Determine the (x, y) coordinate at the center of the cell enclosing the given text.  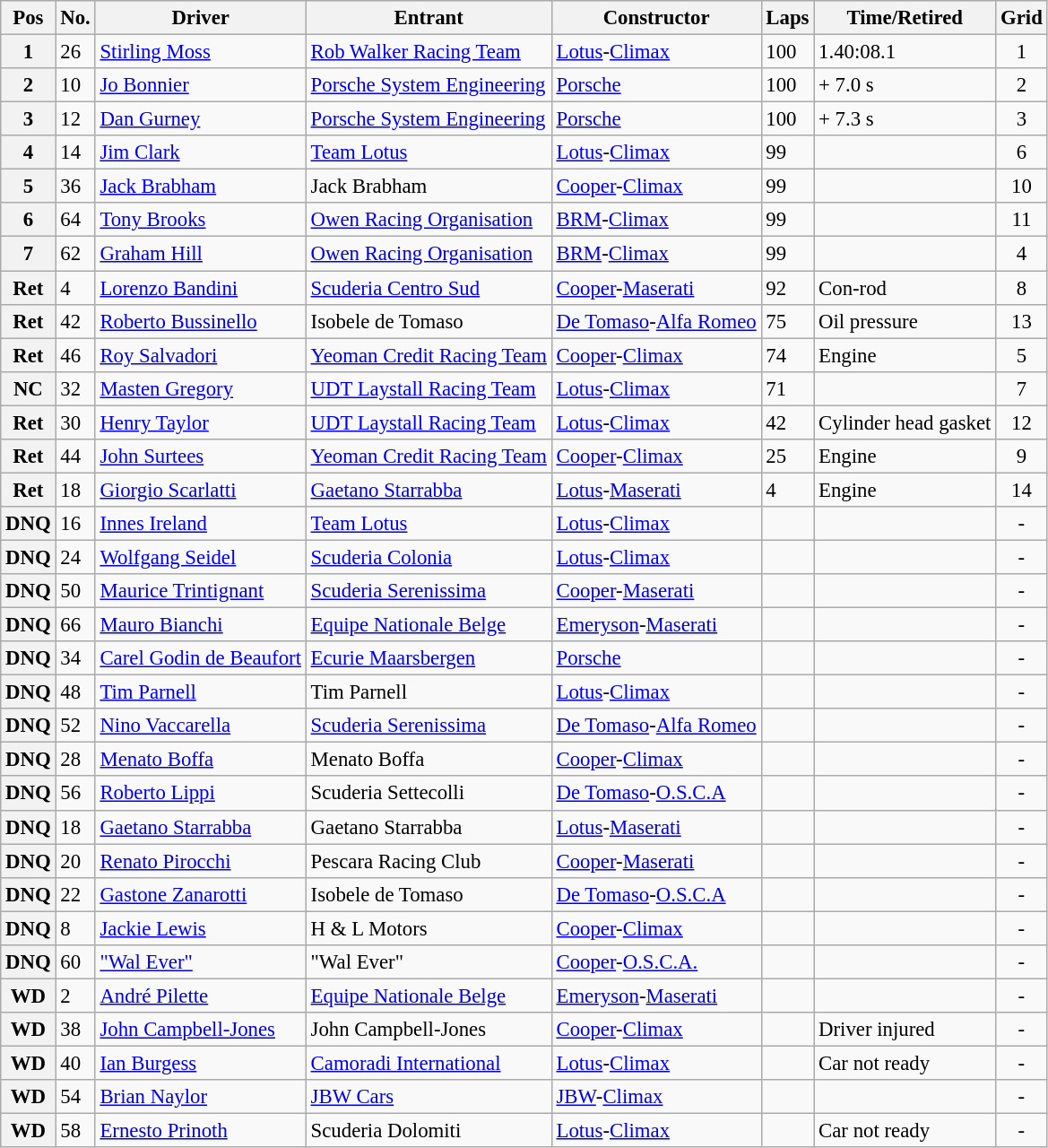
46 (75, 355)
Laps (787, 18)
Wolfgang Seidel (201, 557)
Roberto Bussinello (201, 321)
Maurice Trintignant (201, 591)
Driver injured (905, 1030)
25 (787, 457)
28 (75, 760)
92 (787, 288)
Ecurie Maarsbergen (429, 658)
John Surtees (201, 457)
62 (75, 254)
Giorgio Scarlatti (201, 490)
Scuderia Colonia (429, 557)
Brian Naylor (201, 1097)
Scuderia Settecolli (429, 794)
9 (1022, 457)
71 (787, 388)
24 (75, 557)
Mauro Bianchi (201, 625)
13 (1022, 321)
Con-rod (905, 288)
Pos (29, 18)
22 (75, 894)
Stirling Moss (201, 52)
JBW Cars (429, 1097)
Rob Walker Racing Team (429, 52)
Graham Hill (201, 254)
40 (75, 1063)
+ 7.3 s (905, 119)
20 (75, 861)
30 (75, 422)
Masten Gregory (201, 388)
Scuderia Dolomiti (429, 1131)
No. (75, 18)
64 (75, 220)
H & L Motors (429, 928)
Entrant (429, 18)
Gastone Zanarotti (201, 894)
Renato Pirocchi (201, 861)
26 (75, 52)
Pescara Racing Club (429, 861)
Ian Burgess (201, 1063)
66 (75, 625)
NC (29, 388)
50 (75, 591)
Carel Godin de Beaufort (201, 658)
Lorenzo Bandini (201, 288)
Oil pressure (905, 321)
Roberto Lippi (201, 794)
+ 7.0 s (905, 85)
54 (75, 1097)
Dan Gurney (201, 119)
38 (75, 1030)
75 (787, 321)
Ernesto Prinoth (201, 1131)
Jim Clark (201, 152)
52 (75, 726)
11 (1022, 220)
58 (75, 1131)
Scuderia Centro Sud (429, 288)
32 (75, 388)
Camoradi International (429, 1063)
Jo Bonnier (201, 85)
34 (75, 658)
Cooper-O.S.C.A. (656, 962)
74 (787, 355)
Jackie Lewis (201, 928)
36 (75, 187)
Constructor (656, 18)
Henry Taylor (201, 422)
André Pilette (201, 996)
Nino Vaccarella (201, 726)
Tony Brooks (201, 220)
60 (75, 962)
JBW-Climax (656, 1097)
56 (75, 794)
16 (75, 524)
Cylinder head gasket (905, 422)
Driver (201, 18)
Time/Retired (905, 18)
44 (75, 457)
Grid (1022, 18)
48 (75, 692)
Innes Ireland (201, 524)
Roy Salvadori (201, 355)
1.40:08.1 (905, 52)
